Extract the (x, y) coordinate from the center of the cell holding the provided text.  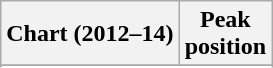
Peakposition (225, 34)
Chart (2012–14) (90, 34)
